Find where the given text appears and provide that cell's center as [X, Y] coordinate. 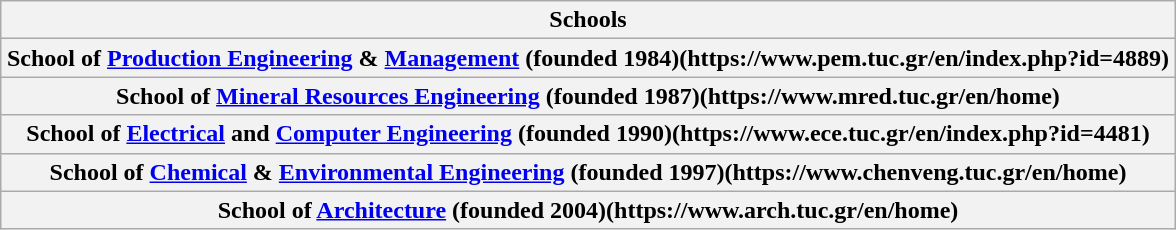
Schools [588, 20]
School of Electrical and Computer Engineering (founded 1990)(https://www.ece.tuc.gr/en/index.php?id=4481) [588, 134]
School of Mineral Resources Engineering (founded 1987)(https://www.mred.tuc.gr/en/home) [588, 96]
School of Architecture (founded 2004)(https://www.arch.tuc.gr/en/home) [588, 210]
School of Production Εngineering & Management (founded 1984)(https://www.pem.tuc.gr/en/index.php?id=4889) [588, 58]
School of Chemical & Environmental Engineering (founded 1997)(https://www.chenveng.tuc.gr/en/home) [588, 172]
